Provide the (X, Y) coordinate of the cell's center where the given text is located.  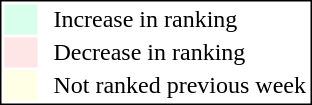
Increase in ranking (180, 19)
Decrease in ranking (180, 53)
Not ranked previous week (180, 85)
